Locate the cell with the specified text and output its (x, y) center coordinate. 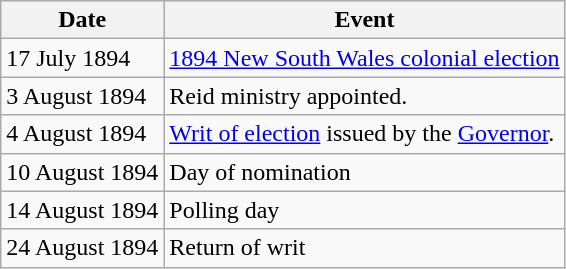
Date (82, 20)
10 August 1894 (82, 172)
Reid ministry appointed. (364, 96)
Day of nomination (364, 172)
14 August 1894 (82, 210)
24 August 1894 (82, 248)
3 August 1894 (82, 96)
1894 New South Wales colonial election (364, 58)
Writ of election issued by the Governor. (364, 134)
Return of writ (364, 248)
17 July 1894 (82, 58)
4 August 1894 (82, 134)
Event (364, 20)
Polling day (364, 210)
